Capture the cell that displays the provided text and extract its [X, Y] central coordinate. 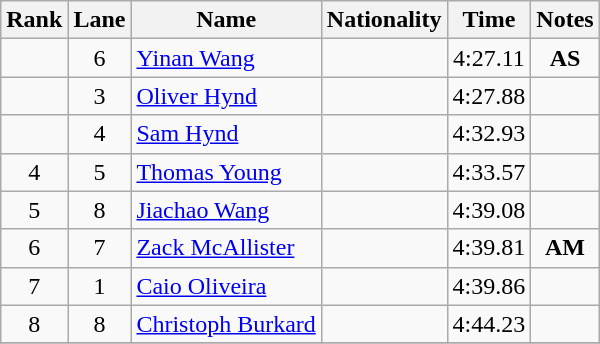
Notes [565, 20]
Rank [34, 20]
AS [565, 58]
AM [565, 248]
4:44.23 [489, 324]
Lane [100, 20]
1 [100, 286]
Name [226, 20]
Thomas Young [226, 172]
Caio Oliveira [226, 286]
4:33.57 [489, 172]
Sam Hynd [226, 134]
4:27.11 [489, 58]
Time [489, 20]
4:32.93 [489, 134]
Zack McAllister [226, 248]
Oliver Hynd [226, 96]
Yinan Wang [226, 58]
3 [100, 96]
4:39.86 [489, 286]
Nationality [384, 20]
4:39.08 [489, 210]
Christoph Burkard [226, 324]
Jiachao Wang [226, 210]
4:39.81 [489, 248]
4:27.88 [489, 96]
